Capture the cell that displays the provided text and extract its [X, Y] central coordinate. 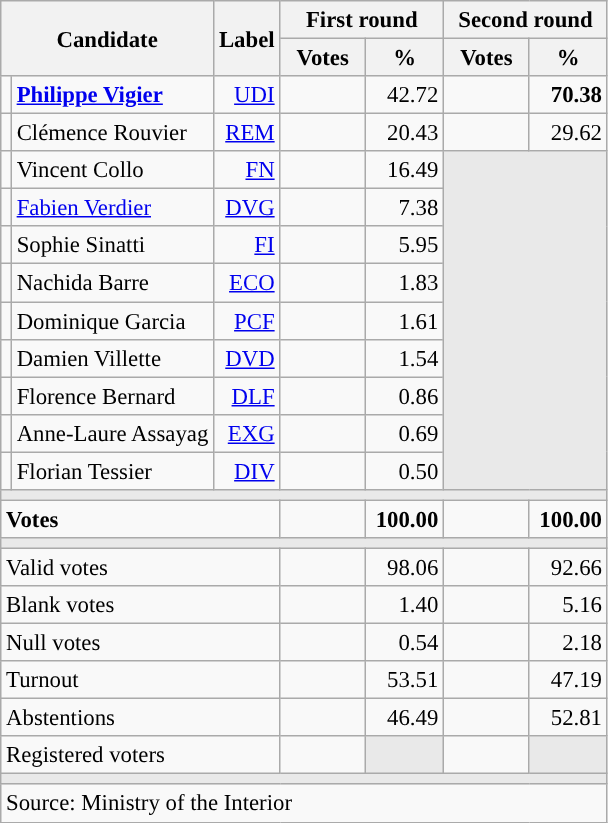
20.43 [405, 133]
Nachida Barre [112, 283]
1.40 [405, 605]
Blank votes [140, 605]
5.16 [568, 605]
1.61 [405, 321]
FI [247, 245]
92.66 [568, 567]
2.18 [568, 643]
PCF [247, 321]
Candidate [108, 38]
Anne-Laure Assayag [112, 433]
Damien Villette [112, 358]
0.69 [405, 433]
42.72 [405, 95]
DVD [247, 358]
Valid votes [140, 567]
Turnout [140, 680]
First round [362, 20]
DLF [247, 396]
0.86 [405, 396]
47.19 [568, 680]
98.06 [405, 567]
DVG [247, 208]
REM [247, 133]
DIV [247, 471]
0.54 [405, 643]
16.49 [405, 170]
FN [247, 170]
Abstentions [140, 718]
0.50 [405, 471]
5.95 [405, 245]
Source: Ministry of the Interior [304, 804]
Sophie Sinatti [112, 245]
UDI [247, 95]
Vincent Collo [112, 170]
Second round [526, 20]
Florence Bernard [112, 396]
1.83 [405, 283]
29.62 [568, 133]
Florian Tessier [112, 471]
52.81 [568, 718]
Registered voters [140, 755]
46.49 [405, 718]
Label [247, 38]
EXG [247, 433]
Fabien Verdier [112, 208]
ECO [247, 283]
53.51 [405, 680]
Dominique Garcia [112, 321]
1.54 [405, 358]
70.38 [568, 95]
Clémence Rouvier [112, 133]
Philippe Vigier [112, 95]
7.38 [405, 208]
Null votes [140, 643]
